Locate the cell with the specified text and output its [X, Y] center coordinate. 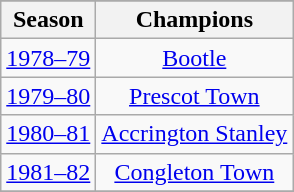
Bootle [194, 58]
1980–81 [48, 134]
Congleton Town [194, 172]
Prescot Town [194, 96]
Accrington Stanley [194, 134]
1979–80 [48, 96]
Season [48, 20]
1978–79 [48, 58]
1981–82 [48, 172]
Champions [194, 20]
